Provide the [X, Y] coordinate of the cell's center where the given text is located.  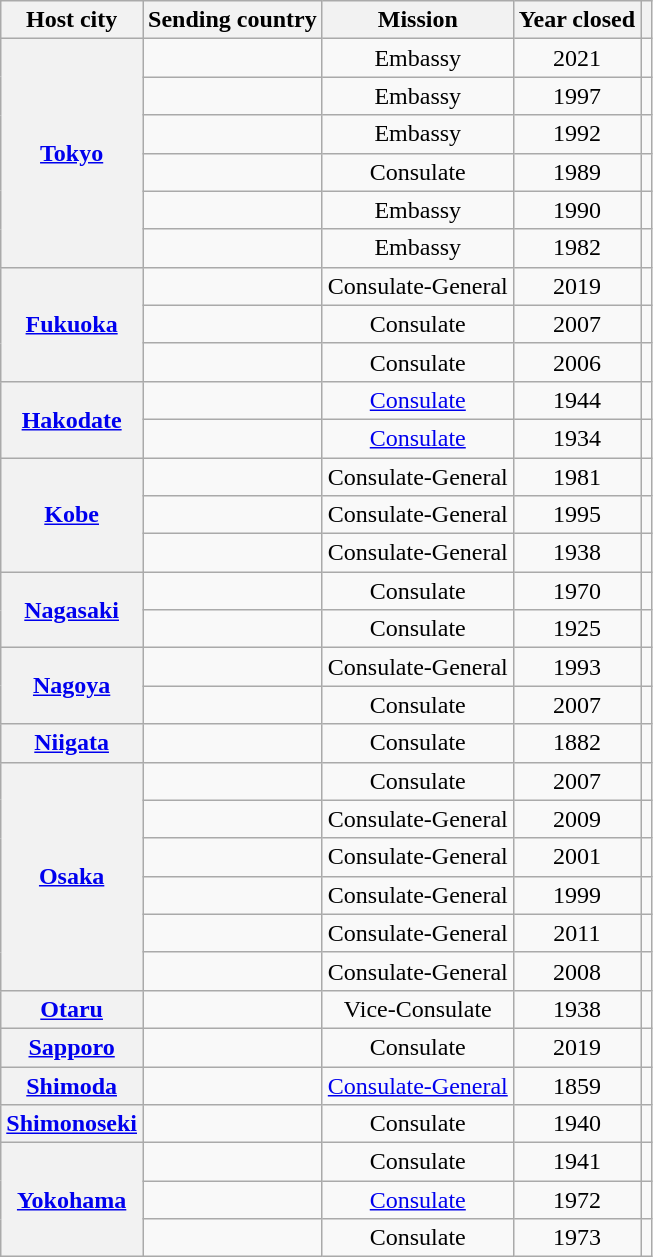
Niigata [72, 743]
1970 [576, 591]
1989 [576, 172]
Hakodate [72, 419]
Otaru [72, 1009]
1925 [576, 629]
1982 [576, 248]
1859 [576, 1085]
Year closed [576, 20]
2001 [576, 857]
Shimonoseki [72, 1124]
Yokohama [72, 1200]
1997 [576, 96]
1941 [576, 1162]
Nagasaki [72, 610]
Vice-Consulate [418, 1009]
Kobe [72, 515]
Shimoda [72, 1085]
1981 [576, 477]
1973 [576, 1238]
2009 [576, 819]
Tokyo [72, 153]
Mission [418, 20]
Sapporo [72, 1047]
1990 [576, 210]
2021 [576, 58]
Host city [72, 20]
2011 [576, 933]
2006 [576, 362]
1972 [576, 1200]
Osaka [72, 876]
1944 [576, 400]
Sending country [233, 20]
1992 [576, 134]
1882 [576, 743]
Nagoya [72, 686]
1999 [576, 895]
1940 [576, 1124]
1993 [576, 667]
1995 [576, 515]
Fukuoka [72, 324]
2008 [576, 971]
1934 [576, 438]
